Extract the (X, Y) coordinate from the center of the cell holding the provided text.  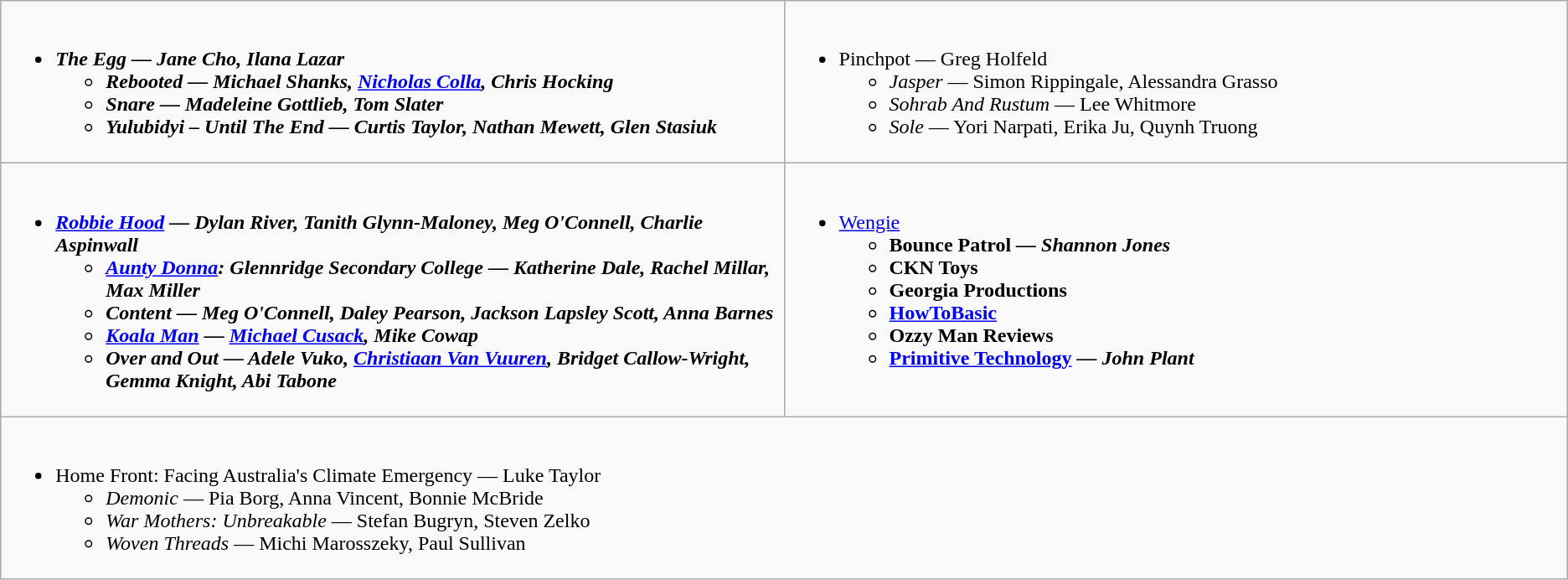
Pinchpot — Greg HolfeldJasper — Simon Rippingale, Alessandra GrassoSohrab And Rustum — Lee WhitmoreSole — Yori Narpati, Erika Ju, Quynh Truong (1176, 82)
WengieBounce Patrol — Shannon JonesCKN ToysGeorgia ProductionsHowToBasicOzzy Man ReviewsPrimitive Technology — John Plant (1176, 290)
